Extract the [X, Y] coordinate from the center of the cell holding the provided text.  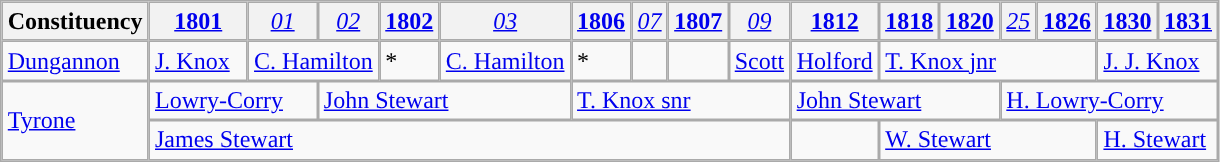
1831 [1188, 22]
T. Knox snr [681, 101]
07 [650, 22]
1802 [410, 22]
J. J. Knox [1158, 61]
Holford [834, 61]
Tyrone [76, 120]
09 [759, 22]
James Stewart [470, 140]
Constituency [76, 22]
Scott [759, 61]
Lowry-Corry [234, 101]
H. Stewart [1158, 140]
02 [348, 22]
Dungannon [76, 61]
T. Knox jnr [988, 61]
1818 [910, 22]
03 [506, 22]
1806 [602, 22]
1826 [1068, 22]
1820 [970, 22]
1801 [198, 22]
W. Stewart [988, 140]
J. Knox [198, 61]
1812 [834, 22]
H. Lowry-Corry [1109, 101]
1830 [1128, 22]
1807 [698, 22]
01 [283, 22]
25 [1018, 22]
